Return the [X, Y] coordinate for the center point of the cell that contains the specified text.  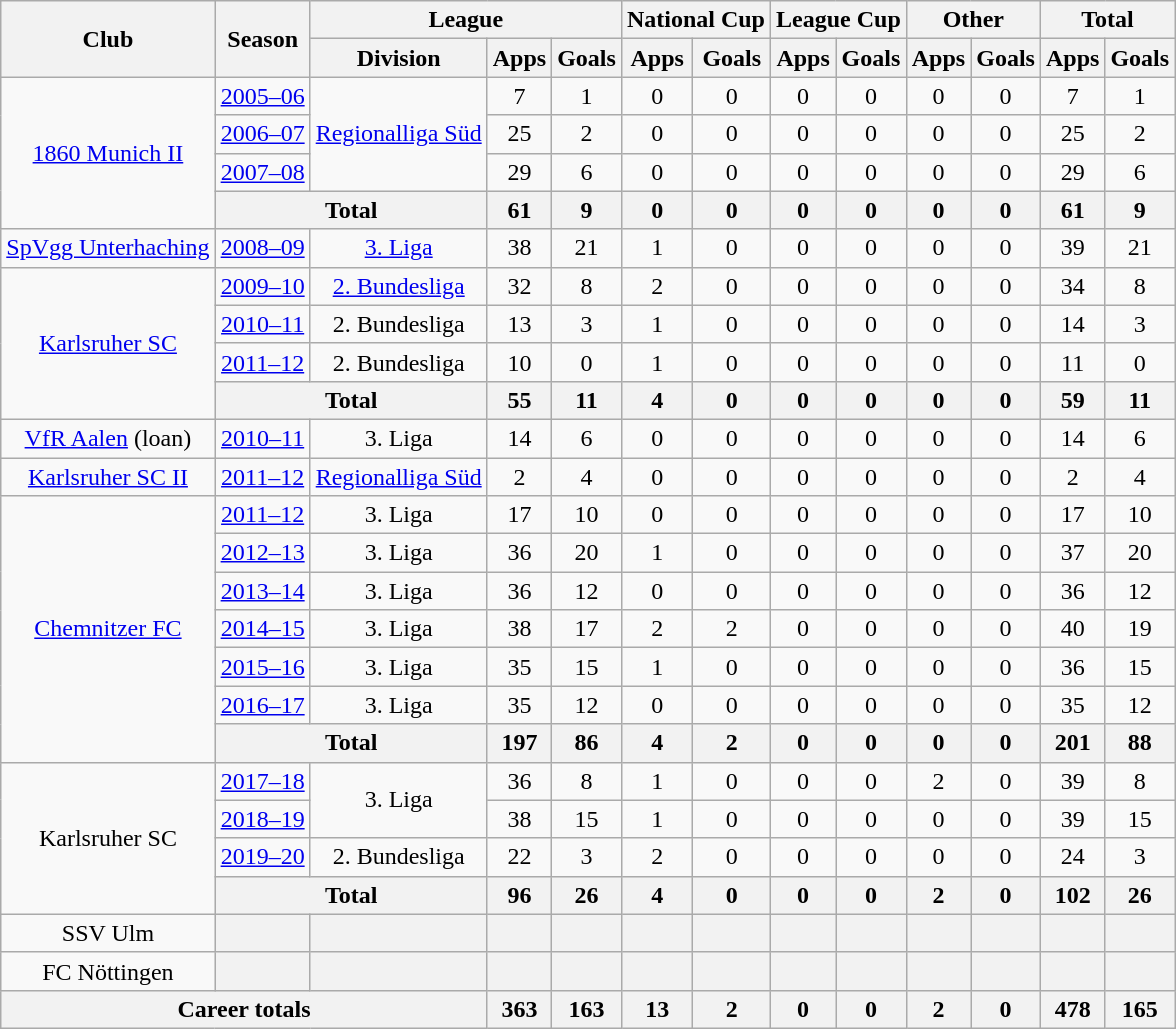
34 [1072, 286]
Career totals [244, 1009]
96 [519, 895]
24 [1072, 857]
201 [1072, 743]
2017–18 [262, 781]
Other [973, 20]
2005–06 [262, 96]
19 [1140, 629]
32 [519, 286]
National Cup [696, 20]
Season [262, 39]
88 [1140, 743]
37 [1072, 553]
SpVgg Unterhaching [108, 248]
2013–14 [262, 591]
22 [519, 857]
2016–17 [262, 705]
55 [519, 400]
SSV Ulm [108, 933]
2007–08 [262, 172]
2014–15 [262, 629]
League Cup [839, 20]
2009–10 [262, 286]
363 [519, 1009]
Club [108, 39]
2008–09 [262, 248]
40 [1072, 629]
League [466, 20]
102 [1072, 895]
165 [1140, 1009]
2018–19 [262, 819]
2019–20 [262, 857]
163 [587, 1009]
1860 Munich II [108, 153]
Karlsruher SC II [108, 477]
86 [587, 743]
197 [519, 743]
2012–13 [262, 553]
2006–07 [262, 134]
FC Nöttingen [108, 971]
Division [398, 58]
Chemnitzer FC [108, 629]
59 [1072, 400]
VfR Aalen (loan) [108, 438]
2015–16 [262, 667]
478 [1072, 1009]
